Scan for the cell matching the given text and deliver its (x, y) coordinate at center. 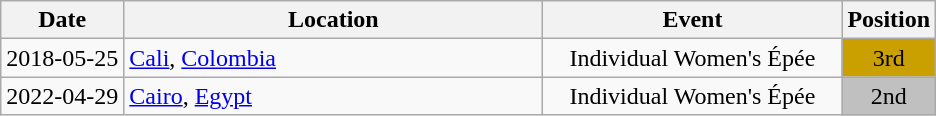
2022-04-29 (62, 96)
Position (889, 20)
Event (692, 20)
Cairo, Egypt (334, 96)
Date (62, 20)
2nd (889, 96)
Location (334, 20)
Cali, Colombia (334, 58)
2018-05-25 (62, 58)
3rd (889, 58)
